Provide the [X, Y] coordinate of the cell's center where the given text is located.  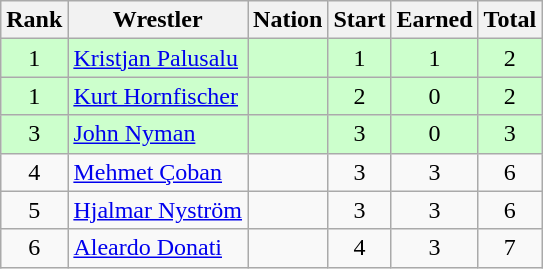
Start [360, 20]
5 [34, 210]
Rank [34, 20]
Aleardo Donati [158, 248]
Wrestler [158, 20]
Hjalmar Nyström [158, 210]
Total [510, 20]
Kristjan Palusalu [158, 58]
Nation [288, 20]
Mehmet Çoban [158, 172]
7 [510, 248]
Earned [434, 20]
John Nyman [158, 134]
Kurt Hornfischer [158, 96]
